Determine the (x, y) coordinate at the center of the cell enclosing the given text.  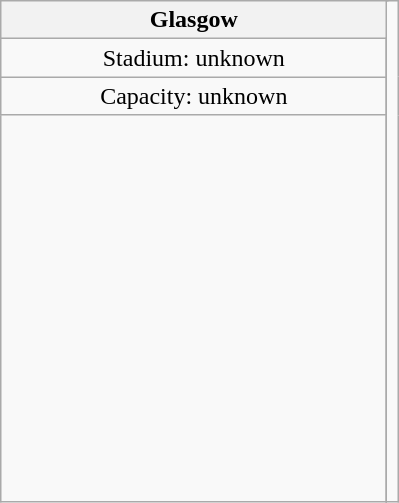
Capacity: unknown (194, 96)
Glasgow (194, 20)
Stadium: unknown (194, 58)
